Return the (X, Y) coordinate for the center point of the cell that contains the specified text.  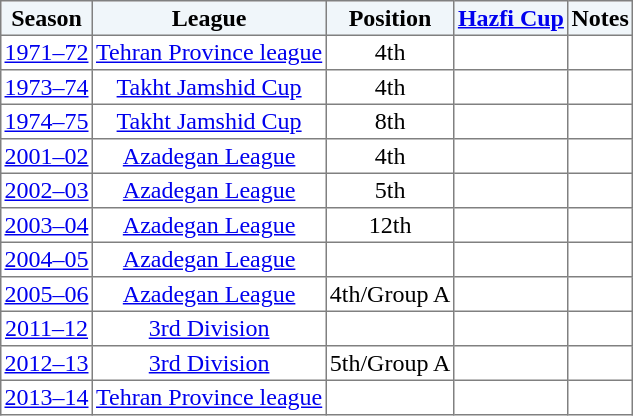
4th/Group A (390, 294)
5th (390, 190)
2001–02 (47, 156)
Hazfi Cup (511, 18)
League (209, 18)
2012–13 (47, 363)
Notes (600, 18)
1974–75 (47, 121)
1971–72 (47, 52)
2011–12 (47, 328)
2002–03 (47, 190)
2003–04 (47, 225)
Position (390, 18)
2004–05 (47, 259)
5th/Group A (390, 363)
Season (47, 18)
2013–14 (47, 397)
8th (390, 121)
2005–06 (47, 294)
12th (390, 225)
1973–74 (47, 87)
